Scan for the cell matching the given text and deliver its (x, y) coordinate at center. 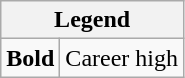
Bold (30, 58)
Legend (92, 20)
Career high (122, 58)
